Extract the (X, Y) coordinate from the center of the cell holding the provided text.  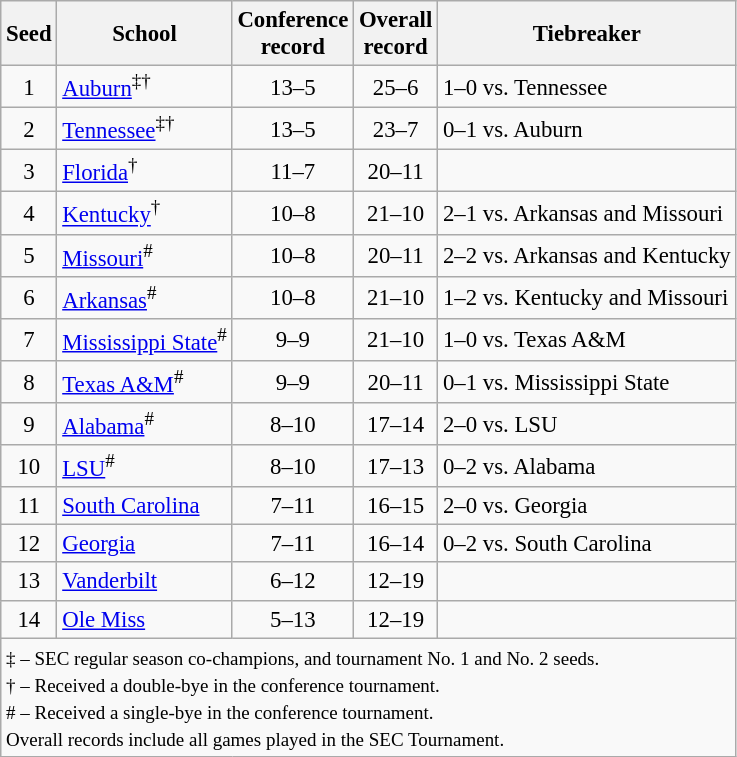
10 (29, 466)
Arkansas# (144, 297)
1–0 vs. Texas A&M (587, 340)
Vanderbilt (144, 582)
Missouri# (144, 255)
1–2 vs. Kentucky and Missouri (587, 297)
17–13 (396, 466)
4 (29, 213)
11 (29, 506)
16–14 (396, 544)
Mississippi State# (144, 340)
14 (29, 619)
Overallrecord (396, 34)
2 (29, 129)
Auburn‡† (144, 87)
Georgia (144, 544)
5 (29, 255)
Seed (29, 34)
Tiebreaker (587, 34)
2–0 vs. Georgia (587, 506)
11–7 (293, 171)
Kentucky† (144, 213)
0–1 vs. Auburn (587, 129)
2–0 vs. LSU (587, 424)
3 (29, 171)
Tennessee‡† (144, 129)
16–15 (396, 506)
Ole Miss (144, 619)
7 (29, 340)
1–0 vs. Tennessee (587, 87)
1 (29, 87)
6 (29, 297)
Florida† (144, 171)
Alabama# (144, 424)
Conferencerecord (293, 34)
9 (29, 424)
13 (29, 582)
8 (29, 382)
2–1 vs. Arkansas and Missouri (587, 213)
17–14 (396, 424)
0–1 vs. Mississippi State (587, 382)
23–7 (396, 129)
Texas A&M# (144, 382)
South Carolina (144, 506)
25–6 (396, 87)
0–2 vs. Alabama (587, 466)
2–2 vs. Arkansas and Kentucky (587, 255)
5–13 (293, 619)
12 (29, 544)
6–12 (293, 582)
School (144, 34)
LSU# (144, 466)
0–2 vs. South Carolina (587, 544)
